Output the [X, Y] coordinate of the center of the cell containing the given text.  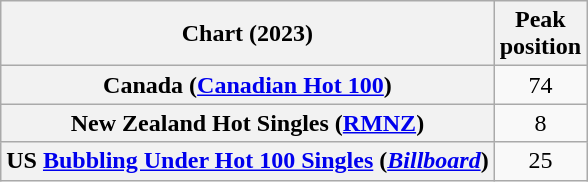
25 [540, 161]
Peakposition [540, 34]
Chart (2023) [248, 34]
US Bubbling Under Hot 100 Singles (Billboard) [248, 161]
Canada (Canadian Hot 100) [248, 85]
74 [540, 85]
New Zealand Hot Singles (RMNZ) [248, 123]
8 [540, 123]
